Determine the [x, y] coordinate at the center of the cell enclosing the given text.  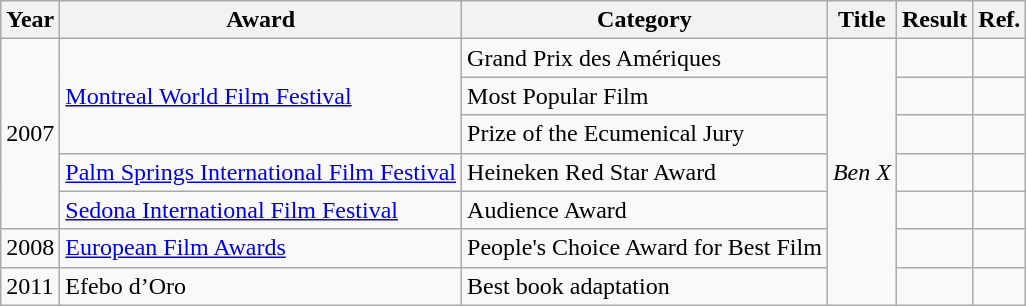
2007 [30, 134]
Award [261, 20]
Efebo d’Oro [261, 286]
Category [645, 20]
2011 [30, 286]
Year [30, 20]
2008 [30, 248]
Title [862, 20]
Palm Springs International Film Festival [261, 172]
Ref. [1000, 20]
Heineken Red Star Award [645, 172]
Most Popular Film [645, 96]
Montreal World Film Festival [261, 96]
Grand Prix des Amériques [645, 58]
Audience Award [645, 210]
People's Choice Award for Best Film [645, 248]
Best book adaptation [645, 286]
Prize of the Ecumenical Jury [645, 134]
Sedona International Film Festival [261, 210]
European Film Awards [261, 248]
Ben X [862, 172]
Result [934, 20]
